Determine the [x, y] coordinate at the center of the cell enclosing the given text.  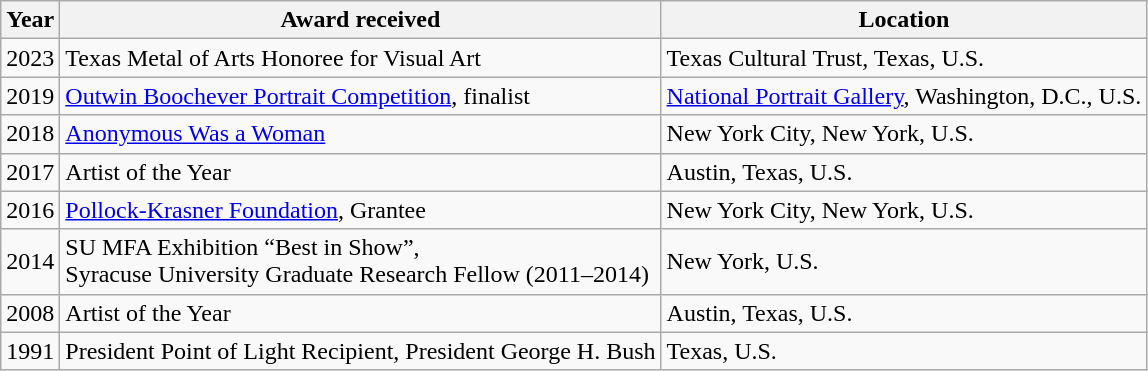
2023 [30, 58]
2017 [30, 172]
National Portrait Gallery, Washington, D.C., U.S. [904, 96]
Location [904, 20]
Pollock-Krasner Foundation, Grantee [360, 210]
President Point of Light Recipient, President George H. Bush [360, 351]
2014 [30, 262]
Texas Metal of Arts Honoree for Visual Art [360, 58]
Award received [360, 20]
2016 [30, 210]
2019 [30, 96]
Anonymous Was a Woman [360, 134]
Texas Cultural Trust, Texas, U.S. [904, 58]
Outwin Boochever Portrait Competition, finalist [360, 96]
SU MFA Exhibition “Best in Show”,Syracuse University Graduate Research Fellow (2011–2014) [360, 262]
2008 [30, 313]
Year [30, 20]
2018 [30, 134]
New York, U.S. [904, 262]
1991 [30, 351]
Texas, U.S. [904, 351]
